Extract the [X, Y] coordinate from the center of the cell holding the provided text.  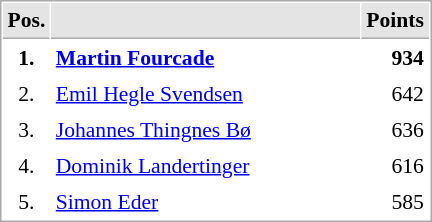
616 [396, 165]
Martin Fourcade [206, 57]
642 [396, 93]
Emil Hegle Svendsen [206, 93]
Simon Eder [206, 201]
636 [396, 129]
Dominik Landertinger [206, 165]
1. [26, 57]
5. [26, 201]
4. [26, 165]
3. [26, 129]
Johannes Thingnes Bø [206, 129]
2. [26, 93]
Points [396, 21]
585 [396, 201]
Pos. [26, 21]
934 [396, 57]
